Return [X, Y] of the center of cell containing provided text 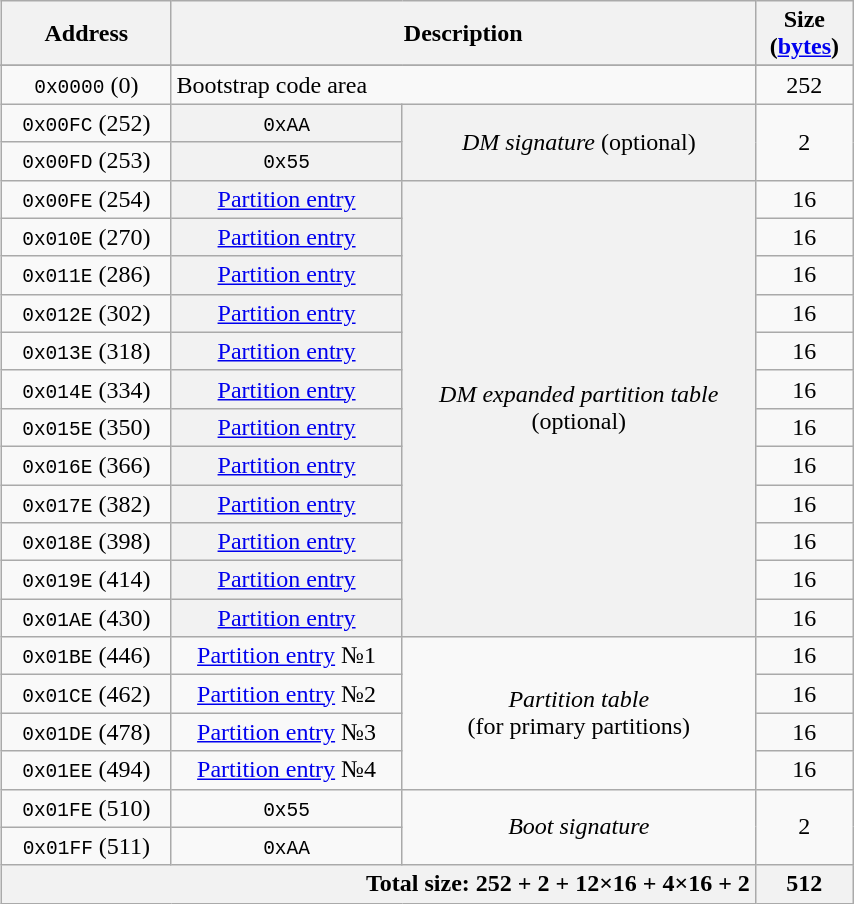
512 [804, 884]
0x0000 (0) [86, 85]
Total size: 252 + 2 + 12×16 + 4×16 + 2 [379, 884]
DM signature (optional) [578, 142]
252 [804, 85]
Partition entry №4 [286, 770]
0x010E (270) [86, 237]
Address [86, 34]
0x01EE (494) [86, 770]
0x017E (382) [86, 503]
0x018E (398) [86, 542]
Boot signature [578, 827]
Partition entry №2 [286, 694]
0x019E (414) [86, 580]
Description [463, 34]
0x01DE (478) [86, 732]
0x011E (286) [86, 275]
0x01FF (511) [86, 846]
0x014E (334) [86, 389]
0x00FD (253) [86, 161]
Bootstrap code area [463, 85]
Partition table(for primary partitions) [578, 713]
0x01FE (510) [86, 808]
0x01BE (446) [86, 656]
0x013E (318) [86, 351]
0x00FE (254) [86, 199]
DM expanded partition table(optional) [578, 408]
0x01CE (462) [86, 694]
Partition entry №1 [286, 656]
0x015E (350) [86, 427]
0x016E (366) [86, 465]
Partition entry №3 [286, 732]
0x00FC (252) [86, 123]
Size(bytes) [804, 34]
0x01AE (430) [86, 618]
0x012E (302) [86, 313]
